From the cell containing the given text, extract its center point as (x, y) coordinate. 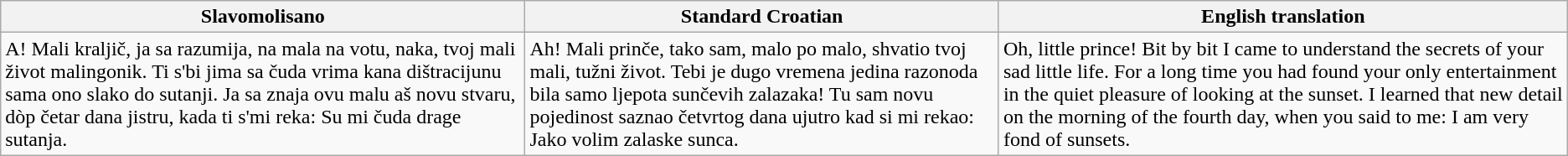
Slavomolisano (263, 17)
English translation (1283, 17)
Standard Croatian (762, 17)
